For the text-containing cell, return its midpoint in [x, y] coordinate format. 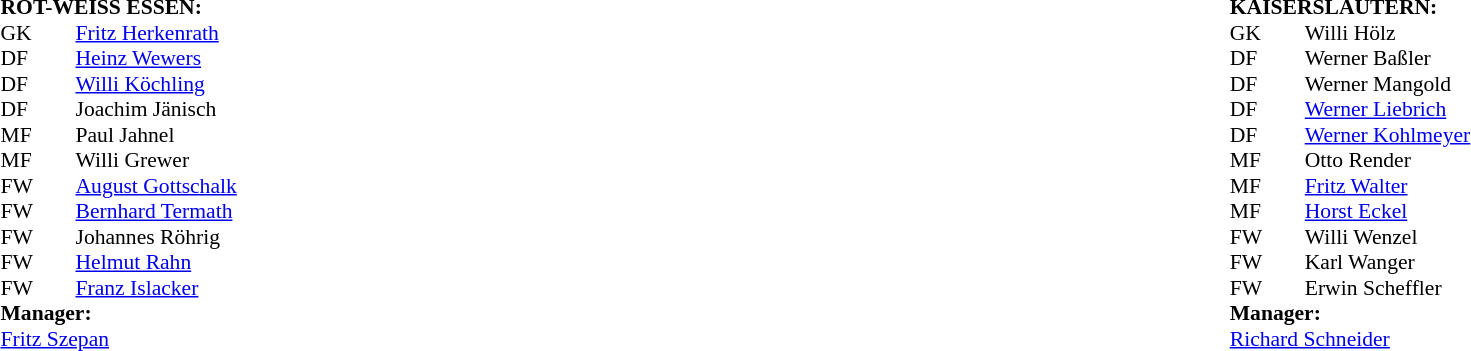
Fritz Herkenrath [226, 33]
Bernhard Termath [226, 211]
Johannes Röhrig [226, 237]
Paul Jahnel [226, 135]
Helmut Rahn [226, 263]
Franz Islacker [226, 288]
Willi Köchling [226, 84]
Heinz Wewers [226, 59]
August Gottschalk [226, 186]
Joachim Jänisch [226, 109]
Willi Grewer [226, 161]
Manager: [188, 313]
